Provide the [X, Y] coordinate of the cell's center where the given text is located.  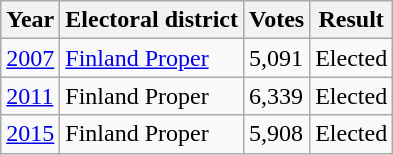
6,339 [276, 96]
5,091 [276, 58]
2015 [30, 134]
2007 [30, 58]
Year [30, 20]
Result [352, 20]
5,908 [276, 134]
Electoral district [152, 20]
Votes [276, 20]
2011 [30, 96]
